Return the (X, Y) coordinate for the center point of the cell that contains the specified text.  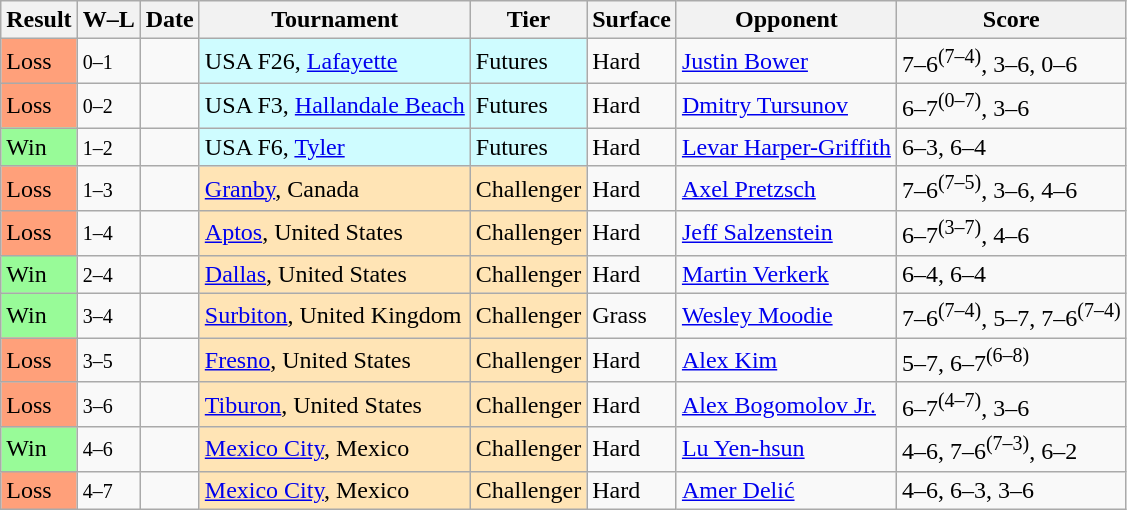
Jeff Salzenstein (786, 234)
Dmitry Tursunov (786, 106)
Result (39, 20)
6–7(3–7), 4–6 (1011, 234)
6–7(0–7), 3–6 (1011, 106)
4–7 (108, 490)
Justin Bower (786, 62)
Alex Kim (786, 360)
USA F3, Hallandale Beach (334, 106)
Score (1011, 20)
4–6, 6–3, 3–6 (1011, 490)
7–6(7–4), 5–7, 7–6(7–4) (1011, 316)
1–4 (108, 234)
1–2 (108, 147)
6–3, 6–4 (1011, 147)
Aptos, United States (334, 234)
1–3 (108, 188)
5–7, 6–7(6–8) (1011, 360)
Granby, Canada (334, 188)
Opponent (786, 20)
6–4, 6–4 (1011, 274)
Fresno, United States (334, 360)
Tier (528, 20)
3–6 (108, 404)
Amer Delić (786, 490)
7–6(7–4), 3–6, 0–6 (1011, 62)
0–2 (108, 106)
Surbiton, United Kingdom (334, 316)
Axel Pretzsch (786, 188)
Grass (632, 316)
0–1 (108, 62)
Martin Verkerk (786, 274)
2–4 (108, 274)
W–L (108, 20)
Tournament (334, 20)
7–6(7–5), 3–6, 4–6 (1011, 188)
3–4 (108, 316)
USA F26, Lafayette (334, 62)
Tiburon, United States (334, 404)
Lu Yen-hsun (786, 450)
3–5 (108, 360)
Dallas, United States (334, 274)
Wesley Moodie (786, 316)
6–7(4–7), 3–6 (1011, 404)
Levar Harper-Griffith (786, 147)
Alex Bogomolov Jr. (786, 404)
Date (170, 20)
4–6 (108, 450)
USA F6, Tyler (334, 147)
Surface (632, 20)
4–6, 7–6(7–3), 6–2 (1011, 450)
